Determine the (x, y) coordinate at the center of the cell enclosing the given text.  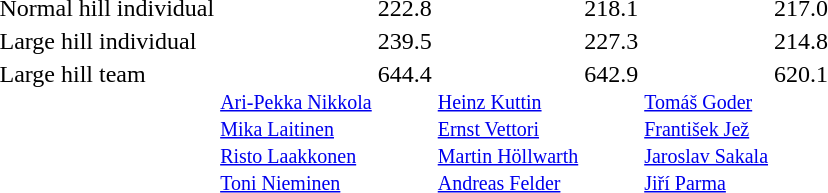
239.5 (404, 41)
227.3 (612, 41)
